Find where the given text appears and provide that cell's center as (X, Y) coordinate. 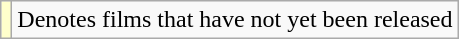
Denotes films that have not yet been released (235, 20)
